Search for the cell housing the specified text and yield its (x, y) center coordinate. 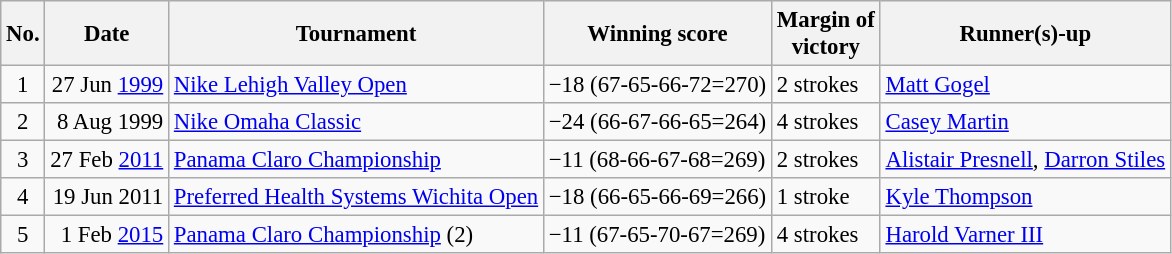
Alistair Presnell, Darron Stiles (1025, 160)
27 Feb 2011 (107, 160)
1 stroke (826, 197)
Runner(s)-up (1025, 34)
−11 (68-66-67-68=269) (657, 160)
−18 (66-65-66-69=266) (657, 197)
27 Jun 1999 (107, 85)
−11 (67-65-70-67=269) (657, 235)
Preferred Health Systems Wichita Open (356, 197)
Date (107, 34)
2 (23, 122)
Margin ofvictory (826, 34)
1 (23, 85)
No. (23, 34)
3 (23, 160)
Matt Gogel (1025, 85)
19 Jun 2011 (107, 197)
Tournament (356, 34)
−18 (67-65-66-72=270) (657, 85)
Nike Lehigh Valley Open (356, 85)
Casey Martin (1025, 122)
Panama Claro Championship (2) (356, 235)
Panama Claro Championship (356, 160)
5 (23, 235)
4 (23, 197)
1 Feb 2015 (107, 235)
Harold Varner III (1025, 235)
−24 (66-67-66-65=264) (657, 122)
Winning score (657, 34)
Kyle Thompson (1025, 197)
8 Aug 1999 (107, 122)
Nike Omaha Classic (356, 122)
